Capture the cell that displays the provided text and extract its (x, y) central coordinate. 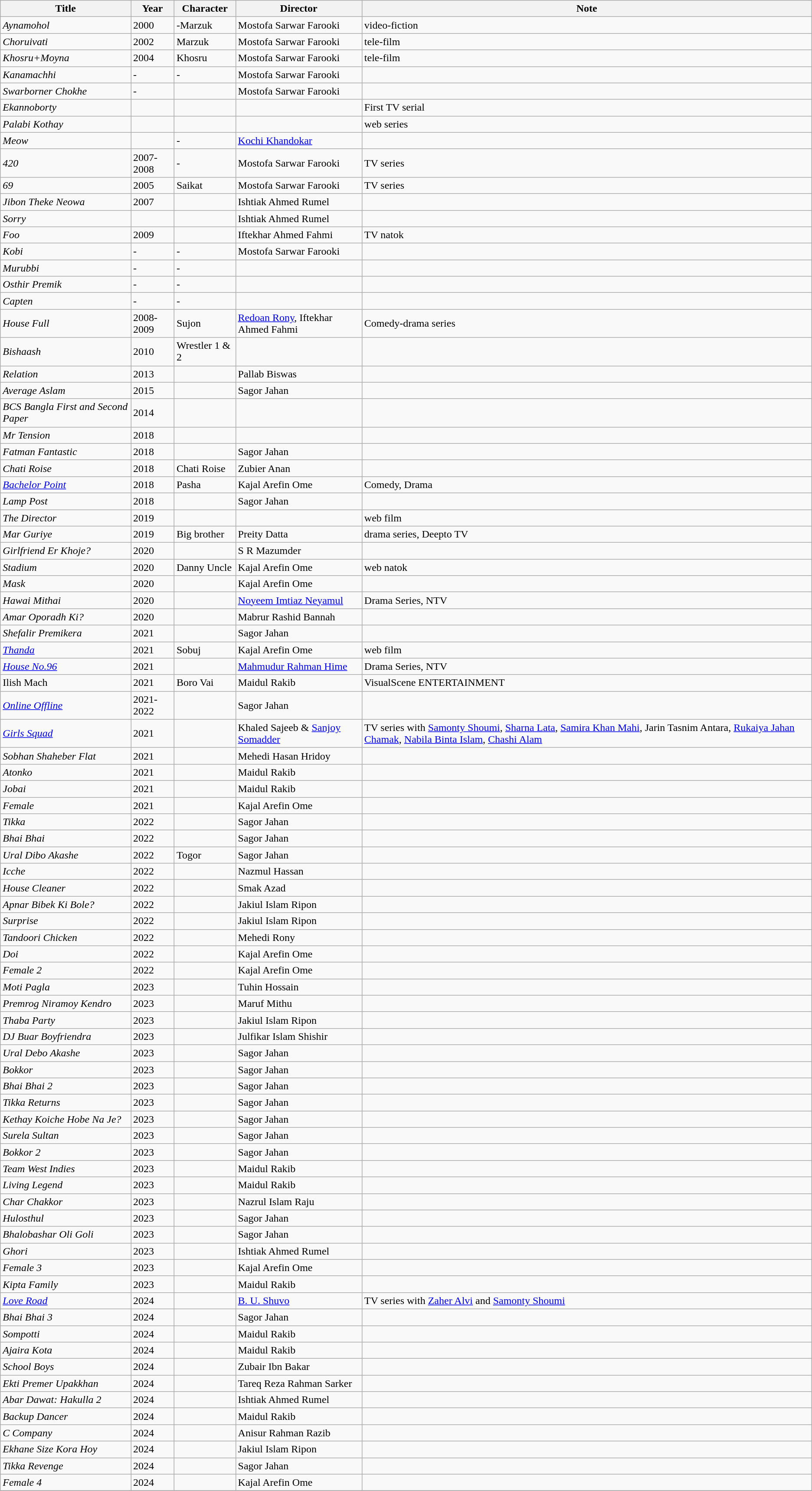
2009 (153, 235)
Preity Datta (298, 534)
Murubbi (66, 268)
Girls Squad (66, 733)
Khosru (205, 58)
Title (66, 9)
Kipta Family (66, 1284)
Mr Tension (66, 435)
Marzuk (205, 42)
Tikka Revenge (66, 1466)
Kethay Koiche Hobe Na Je? (66, 1119)
House Cleaner (66, 888)
BCS Bangla First and Second Paper (66, 413)
Love Road (66, 1301)
Boro Vai (205, 683)
Julfikar Islam Shishir (298, 1036)
2010 (153, 351)
Surprise (66, 921)
Smak Azad (298, 888)
Foo (66, 235)
Note (586, 9)
Ural Dibo Akashe (66, 855)
Tareq Reza Rahman Sarker (298, 1383)
Female 4 (66, 1482)
Noyeem Imtiaz Neyamul (298, 600)
Amar Oporadh Ki? (66, 617)
Fatman Fantastic (66, 452)
Bokkor (66, 1069)
Nazmul Hassan (298, 872)
drama series, Deepto TV (586, 534)
Ghori (66, 1251)
Char Chakkor (66, 1202)
Maruf Mithu (298, 1003)
Female 3 (66, 1268)
Kanamachhi (66, 75)
Bhai Bhai 2 (66, 1086)
Pasha (205, 485)
Mar Guriye (66, 534)
Zubier Anan (298, 468)
Ekannoborty (66, 108)
Apnar Bibek Ki Bole? (66, 904)
Team West Indies (66, 1169)
Year (153, 9)
2021-2022 (153, 705)
2002 (153, 42)
Khaled Sajeeb & Sanjoy Somadder (298, 733)
Osthir Premik (66, 285)
Mask (66, 584)
-Marzuk (205, 25)
Redoan Rony, Iftekhar Ahmed Fahmi (298, 324)
Hulosthul (66, 1218)
Palabi Kothay (66, 124)
Icche (66, 872)
Sujon (205, 324)
Female 2 (66, 970)
Anisur Rahman Razib (298, 1433)
2015 (153, 390)
Average Aslam (66, 390)
Ekhane Size Kora Hoy (66, 1449)
Lamp Post (66, 501)
Capten (66, 301)
Bhai Bhai 3 (66, 1317)
Surela Sultan (66, 1136)
Swarborner Chokhe (66, 91)
video-fiction (586, 25)
Living Legend (66, 1185)
Atonko (66, 772)
Bhai Bhai (66, 839)
Sobhan Shaheber Flat (66, 756)
House No.96 (66, 666)
TV series with Zaher Alvi and Samonty Shoumi (586, 1301)
Ajaira Kota (66, 1350)
Big brother (205, 534)
Thanda (66, 650)
2008-2009 (153, 324)
Mahmudur Rahman Hime (298, 666)
Pallab Biswas (298, 374)
Mehedi Hasan Hridoy (298, 756)
Meow (66, 141)
Choruivati (66, 42)
Wrestler 1 & 2 (205, 351)
Danny Uncle (205, 567)
Jobai (66, 789)
420 (66, 163)
Nazrul Islam Raju (298, 1202)
Relation (66, 374)
School Boys (66, 1367)
The Director (66, 518)
Ekti Premer Upakkhan (66, 1383)
Sobuj (205, 650)
2014 (153, 413)
Doi (66, 954)
web natok (586, 567)
Ilish Mach (66, 683)
web series (586, 124)
Comedy, Drama (586, 485)
Thaba Party (66, 1020)
First TV serial (586, 108)
Hawai Mithai (66, 600)
C Company (66, 1433)
Kochi Khandokar (298, 141)
Aynamohol (66, 25)
Premrog Niramoy Kendro (66, 1003)
Bokkor 2 (66, 1152)
Bachelor Point (66, 485)
Character (205, 9)
Stadium (66, 567)
Bishaash (66, 351)
House Full (66, 324)
Togor (205, 855)
Moti Pagla (66, 987)
Girlfriend Er Khoje? (66, 551)
Mabrur Rashid Bannah (298, 617)
VisualScene ENTERTAINMENT (586, 683)
Online Offline (66, 705)
S R Mazumder (298, 551)
Sorry (66, 218)
Zubair Ibn Bakar (298, 1367)
2007-2008 (153, 163)
2004 (153, 58)
Iftekhar Ahmed Fahmi (298, 235)
Saikat (205, 185)
Kobi (66, 252)
Khosru+Moyna (66, 58)
Tikka (66, 822)
TV series with Samonty Shoumi, Sharna Lata, Samira Khan Mahi, Jarin Tasnim Antara, Rukaiya Jahan Chamak, Nabila Binta Islam, Chashi Alam (586, 733)
TV natok (586, 235)
Ural Debo Akashe (66, 1053)
Tandoori Chicken (66, 937)
2007 (153, 202)
Director (298, 9)
Tuhin Hossain (298, 987)
B. U. Shuvo (298, 1301)
Comedy-drama series (586, 324)
Bhalobashar Oli Goli (66, 1235)
Backup Dancer (66, 1416)
Jibon Theke Neowa (66, 202)
Mehedi Rony (298, 937)
Abar Dawat: Hakulla 2 (66, 1400)
Sompotti (66, 1334)
69 (66, 185)
Female (66, 806)
DJ Buar Boyfriendra (66, 1036)
2000 (153, 25)
Shefalir Premikera (66, 633)
2005 (153, 185)
Tikka Returns (66, 1103)
2013 (153, 374)
